Provide the (X, Y) coordinate of the cell's center where the given text is located.  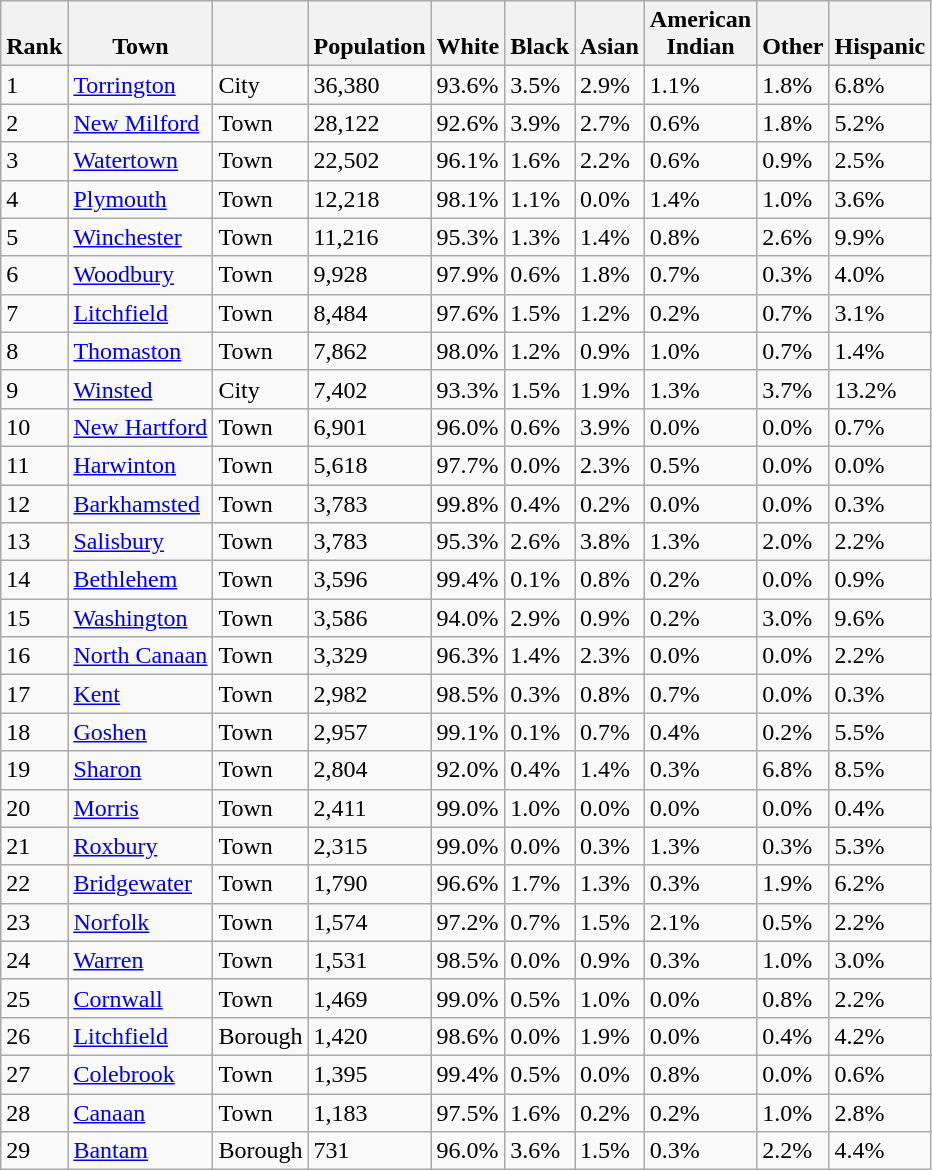
1,469 (370, 998)
1.7% (540, 884)
98.6% (468, 1036)
4.4% (880, 1151)
New Hartford (140, 427)
Plymouth (140, 199)
1,395 (370, 1074)
Roxbury (140, 846)
Watertown (140, 161)
24 (34, 960)
Population (370, 34)
9.9% (880, 237)
11 (34, 465)
3.7% (793, 389)
12,218 (370, 199)
97.7% (468, 465)
1,420 (370, 1036)
22 (34, 884)
9 (34, 389)
99.8% (468, 503)
25 (34, 998)
Winsted (140, 389)
4 (34, 199)
94.0% (468, 618)
2.8% (880, 1113)
Kent (140, 694)
Norfolk (140, 922)
11,216 (370, 237)
5.5% (880, 732)
10 (34, 427)
2,957 (370, 732)
Bridgewater (140, 884)
13 (34, 542)
15 (34, 618)
97.9% (468, 275)
6.2% (880, 884)
9,928 (370, 275)
AmericanIndian (700, 34)
93.6% (468, 85)
Salisbury (140, 542)
19 (34, 770)
Canaan (140, 1113)
Colebrook (140, 1074)
28,122 (370, 123)
Woodbury (140, 275)
Winchester (140, 237)
17 (34, 694)
26 (34, 1036)
7,862 (370, 351)
Bantam (140, 1151)
2,315 (370, 846)
9.6% (880, 618)
2,982 (370, 694)
5.3% (880, 846)
2.7% (610, 123)
5 (34, 237)
20 (34, 808)
8,484 (370, 313)
North Canaan (140, 656)
2.0% (793, 542)
96.1% (468, 161)
Morris (140, 808)
13.2% (880, 389)
New Milford (140, 123)
8.5% (880, 770)
99.1% (468, 732)
Other (793, 34)
3,596 (370, 580)
Rank (34, 34)
2,411 (370, 808)
1,574 (370, 922)
2,804 (370, 770)
96.6% (468, 884)
98.0% (468, 351)
21 (34, 846)
Warren (140, 960)
Bethlehem (140, 580)
29 (34, 1151)
12 (34, 503)
White (468, 34)
97.6% (468, 313)
3,329 (370, 656)
97.2% (468, 922)
3,586 (370, 618)
96.3% (468, 656)
3.1% (880, 313)
6,901 (370, 427)
4.2% (880, 1036)
5.2% (880, 123)
Goshen (140, 732)
6 (34, 275)
Hispanic (880, 34)
Sharon (140, 770)
4.0% (880, 275)
18 (34, 732)
16 (34, 656)
8 (34, 351)
7,402 (370, 389)
3.5% (540, 85)
23 (34, 922)
28 (34, 1113)
14 (34, 580)
1 (34, 85)
5,618 (370, 465)
Barkhamsted (140, 503)
7 (34, 313)
92.6% (468, 123)
Cornwall (140, 998)
22,502 (370, 161)
1,531 (370, 960)
1,183 (370, 1113)
98.1% (468, 199)
731 (370, 1151)
92.0% (468, 770)
Asian (610, 34)
Torrington (140, 85)
Harwinton (140, 465)
Washington (140, 618)
27 (34, 1074)
36,380 (370, 85)
3.8% (610, 542)
2.1% (700, 922)
2.5% (880, 161)
93.3% (468, 389)
1,790 (370, 884)
Thomaston (140, 351)
97.5% (468, 1113)
3 (34, 161)
2 (34, 123)
Black (540, 34)
